Pinpoint the cell where the given text exists, returning its [x, y] midpoint coordinate. 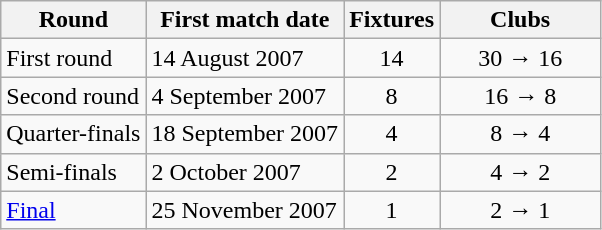
16 → 8 [520, 96]
18 September 2007 [245, 134]
14 August 2007 [245, 58]
First match date [245, 20]
Fixtures [392, 20]
25 November 2007 [245, 210]
4 September 2007 [245, 96]
Clubs [520, 20]
8 → 4 [520, 134]
Round [74, 20]
Final [74, 210]
Semi-finals [74, 172]
1 [392, 210]
8 [392, 96]
30 → 16 [520, 58]
2 → 1 [520, 210]
2 October 2007 [245, 172]
4 → 2 [520, 172]
First round [74, 58]
2 [392, 172]
14 [392, 58]
Second round [74, 96]
4 [392, 134]
Quarter-finals [74, 134]
